Extract the (x, y) coordinate from the center of the cell holding the provided text.  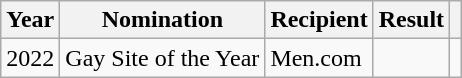
Recipient (319, 20)
Year (30, 20)
Men.com (319, 58)
2022 (30, 58)
Nomination (162, 20)
Gay Site of the Year (162, 58)
Result (411, 20)
